Output the [X, Y] coordinate of the center of the cell containing the given text.  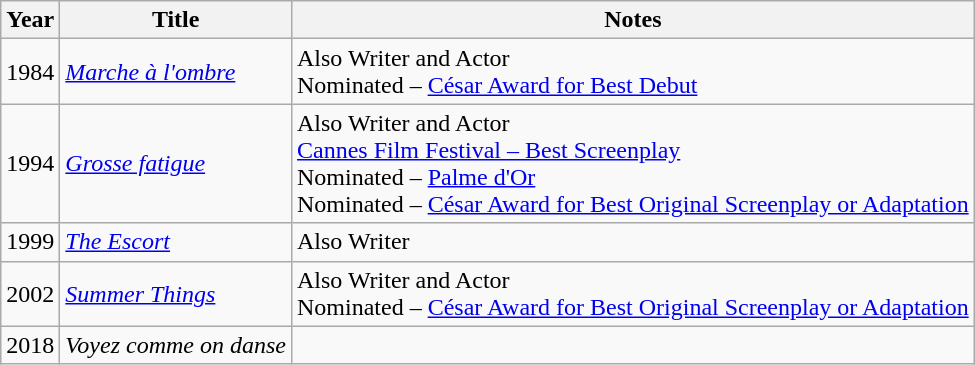
The Escort [176, 242]
2002 [30, 294]
1999 [30, 242]
Voyez comme on danse [176, 345]
Grosse fatigue [176, 164]
Marche à l'ombre [176, 72]
Also Writer and ActorNominated – César Award for Best Debut [632, 72]
Also Writer [632, 242]
Title [176, 20]
Notes [632, 20]
2018 [30, 345]
Also Writer and ActorNominated – César Award for Best Original Screenplay or Adaptation [632, 294]
Year [30, 20]
1994 [30, 164]
Summer Things [176, 294]
1984 [30, 72]
Also Writer and ActorCannes Film Festival – Best ScreenplayNominated – Palme d'OrNominated – César Award for Best Original Screenplay or Adaptation [632, 164]
